Locate the cell with the specified text and output its [X, Y] center coordinate. 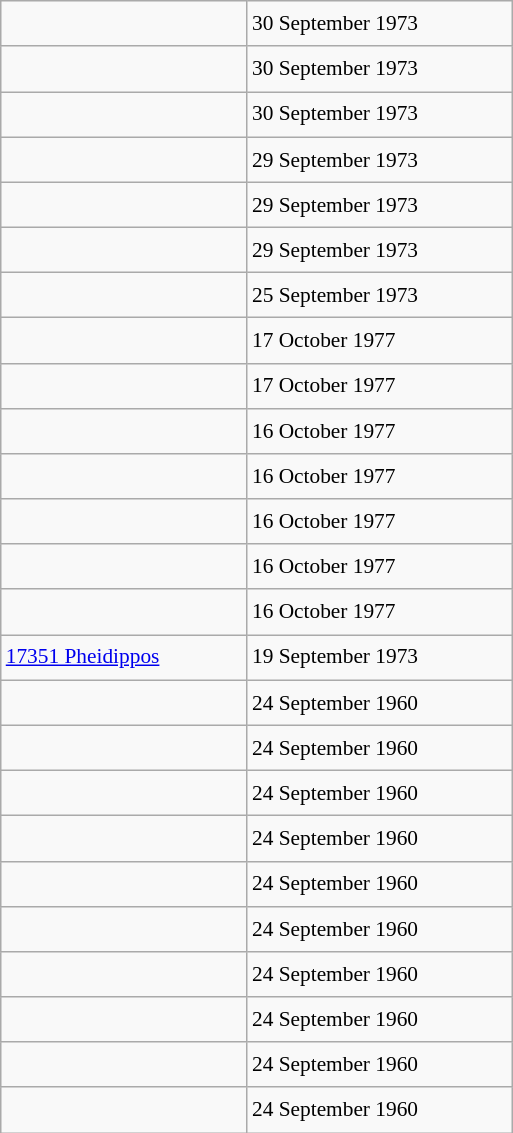
17351 Pheidippos [124, 658]
25 September 1973 [380, 296]
19 September 1973 [380, 658]
